Capture the cell that displays the provided text and extract its (x, y) central coordinate. 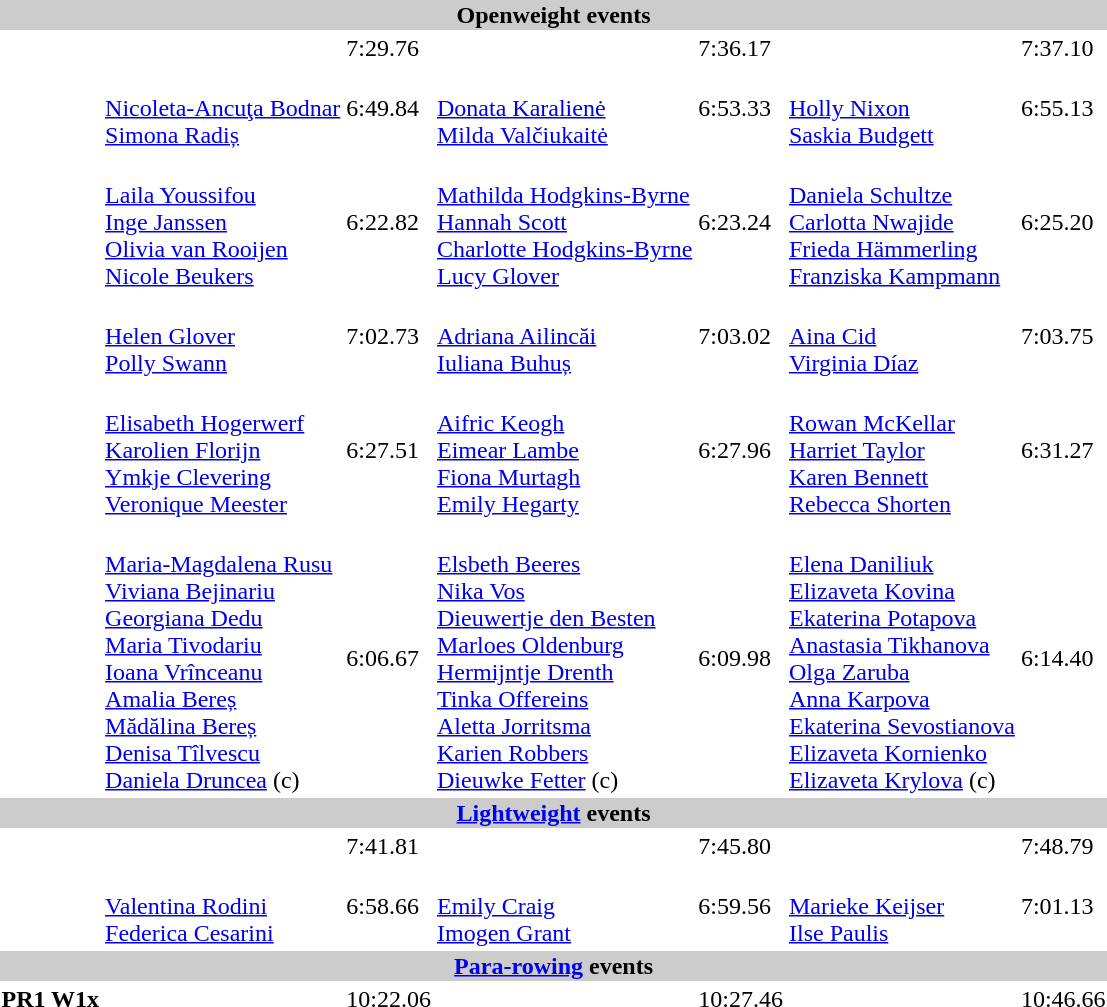
6:14.40 (1063, 658)
Nicoleta-Ancuţa BodnarSimona Radiș (223, 108)
6:58.66 (389, 906)
Elsbeth BeeresNika VosDieuwertje den BestenMarloes OldenburgHermijntje DrenthTinka OffereinsAletta JorritsmaKarien RobbersDieuwke Fetter (c) (564, 658)
Valentina RodiniFederica Cesarini (223, 906)
6:23.24 (741, 222)
6:27.51 (389, 450)
7:03.75 (1063, 336)
6:27.96 (741, 450)
7:41.81 (389, 846)
7:48.79 (1063, 846)
Daniela SchultzeCarlotta NwajideFrieda HämmerlingFranziska Kampmann (902, 222)
6:31.27 (1063, 450)
Marieke KeijserIlse Paulis (902, 906)
Lightweight events (554, 813)
7:45.80 (741, 846)
Emily CraigImogen Grant (564, 906)
Adriana AilincăiIuliana Buhuș (564, 336)
6:25.20 (1063, 222)
7:29.76 (389, 48)
6:55.13 (1063, 108)
Para-rowing events (554, 966)
6:53.33 (741, 108)
Rowan McKellarHarriet TaylorKaren BennettRebecca Shorten (902, 450)
7:03.02 (741, 336)
Laila YoussifouInge JanssenOlivia van RooijenNicole Beukers (223, 222)
Openweight events (554, 15)
Aifric KeoghEimear LambeFiona MurtaghEmily Hegarty (564, 450)
Donata KaralienėMilda Valčiukaitė (564, 108)
Mathilda Hodgkins-ByrneHannah ScottCharlotte Hodgkins-ByrneLucy Glover (564, 222)
6:59.56 (741, 906)
Elisabeth HogerwerfKarolien FlorijnYmkje CleveringVeronique Meester (223, 450)
Maria-Magdalena RusuViviana BejinariuGeorgiana DeduMaria TivodariuIoana VrînceanuAmalia BereșMădălina BereșDenisa TîlvescuDaniela Druncea (c) (223, 658)
6:06.67 (389, 658)
7:37.10 (1063, 48)
Holly NixonSaskia Budgett (902, 108)
7:01.13 (1063, 906)
6:22.82 (389, 222)
6:49.84 (389, 108)
Aina CidVirginia Díaz (902, 336)
Helen GloverPolly Swann (223, 336)
6:09.98 (741, 658)
7:02.73 (389, 336)
7:36.17 (741, 48)
